Find where the given text appears and provide that cell's center as [x, y] coordinate. 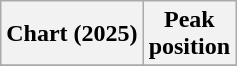
Peakposition [189, 34]
Chart (2025) [72, 34]
